Detect which cell encompasses the target text, then output its [X, Y] center coordinate. 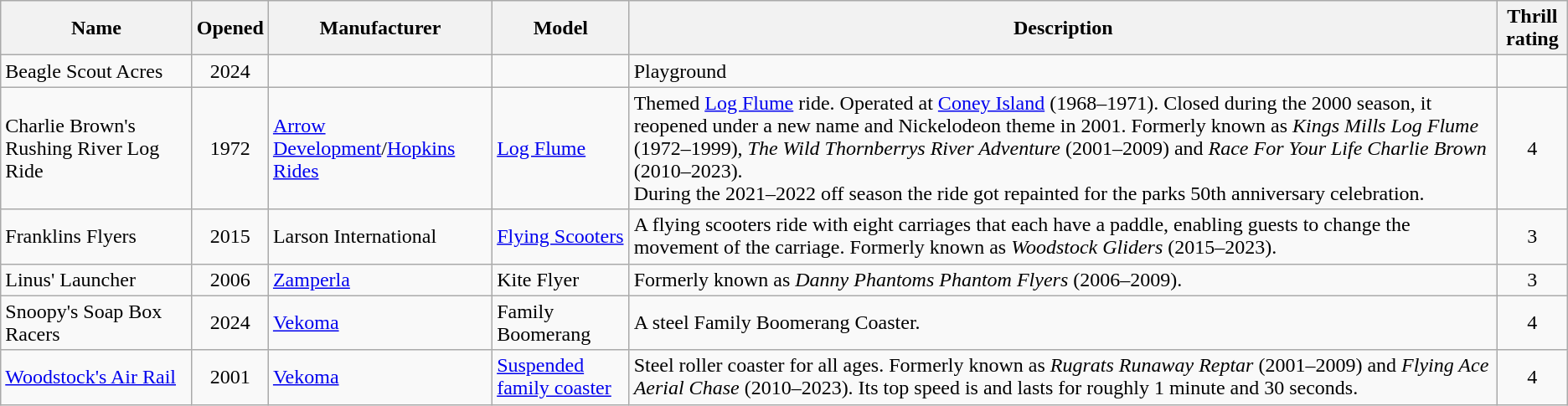
Larson International [380, 236]
Zamperla [380, 280]
Thrill rating [1532, 28]
Beagle Scout Acres [97, 71]
Snoopy's Soap Box Racers [97, 323]
Family Boomerang [561, 323]
2001 [230, 377]
Arrow Development/Hopkins Rides [380, 148]
Franklins Flyers [97, 236]
Linus' Launcher [97, 280]
Opened [230, 28]
Playground [1063, 71]
Manufacturer [380, 28]
Description [1063, 28]
Woodstock's Air Rail [97, 377]
Log Flume [561, 148]
Suspended family coaster [561, 377]
Charlie Brown's Rushing River Log Ride [97, 148]
1972 [230, 148]
2015 [230, 236]
Name [97, 28]
Formerly known as Danny Phantoms Phantom Flyers (2006–2009). [1063, 280]
2006 [230, 280]
A steel Family Boomerang Coaster. [1063, 323]
Flying Scooters [561, 236]
Kite Flyer [561, 280]
Model [561, 28]
